Provide the [X, Y] coordinate of the cell's center where the given text is located.  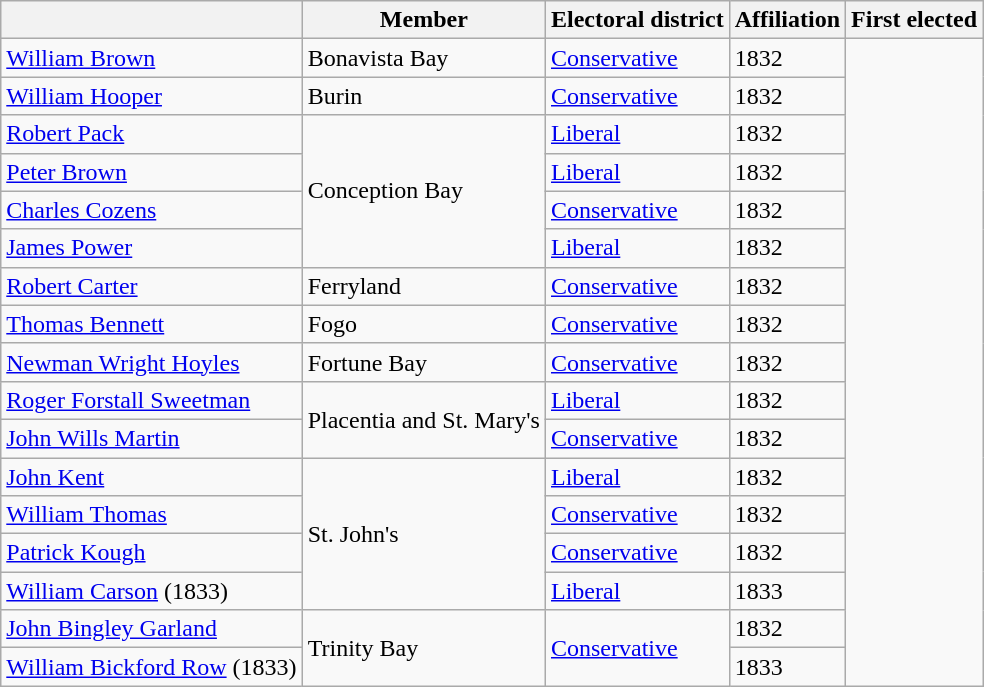
St. John's [424, 534]
Burin [424, 96]
Fortune Bay [424, 362]
Electoral district [637, 20]
Placentia and St. Mary's [424, 419]
William Hooper [152, 96]
Thomas Bennett [152, 324]
Patrick Kough [152, 553]
William Carson (1833) [152, 591]
Fogo [424, 324]
Affiliation [787, 20]
Conception Bay [424, 191]
First elected [914, 20]
John Kent [152, 477]
John Bingley Garland [152, 629]
Charles Cozens [152, 210]
Bonavista Bay [424, 58]
Peter Brown [152, 172]
William Bickford Row (1833) [152, 667]
William Thomas [152, 515]
William Brown [152, 58]
Newman Wright Hoyles [152, 362]
Member [424, 20]
Robert Carter [152, 286]
Ferryland [424, 286]
James Power [152, 248]
Robert Pack [152, 134]
John Wills Martin [152, 438]
Roger Forstall Sweetman [152, 400]
Trinity Bay [424, 648]
